For the text-containing cell, return its midpoint in (X, Y) coordinate format. 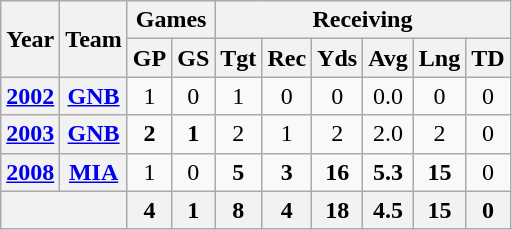
Year (30, 39)
4.5 (388, 210)
Games (170, 20)
16 (338, 172)
GP (149, 58)
Tgt (238, 58)
2008 (30, 172)
Yds (338, 58)
3 (287, 172)
18 (338, 210)
Receiving (362, 20)
5.3 (388, 172)
2.0 (388, 134)
Lng (439, 58)
Team (94, 39)
Avg (388, 58)
2002 (30, 96)
8 (238, 210)
GS (194, 58)
MIA (94, 172)
5 (238, 172)
0.0 (388, 96)
TD (488, 58)
Rec (287, 58)
2003 (30, 134)
